Detect which cell encompasses the target text, then output its [x, y] center coordinate. 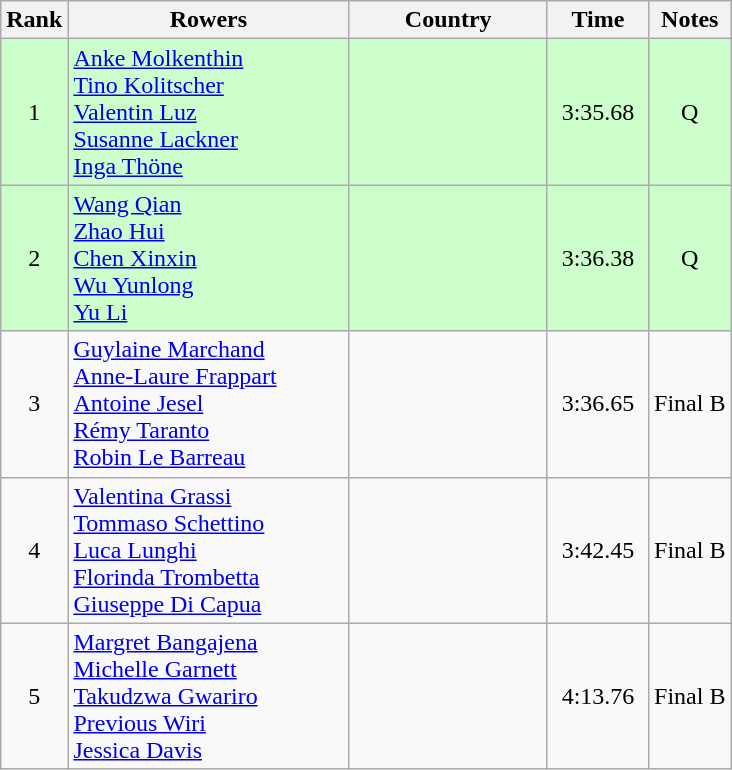
3:36.38 [598, 258]
3 [34, 404]
4 [34, 550]
Wang QianZhao HuiChen XinxinWu YunlongYu Li [208, 258]
Country [448, 20]
Margret BangajenaMichelle GarnettTakudzwa GwariroPrevious WiriJessica Davis [208, 696]
Anke MolkenthinTino KolitscherValentin LuzSusanne LacknerInga Thöne [208, 112]
3:35.68 [598, 112]
Rowers [208, 20]
Rank [34, 20]
3:36.65 [598, 404]
2 [34, 258]
1 [34, 112]
Valentina GrassiTommaso SchettinoLuca LunghiFlorinda TrombettaGiuseppe Di Capua [208, 550]
Time [598, 20]
3:42.45 [598, 550]
5 [34, 696]
Notes [690, 20]
4:13.76 [598, 696]
Guylaine MarchandAnne-Laure FrappartAntoine JeselRémy TarantoRobin Le Barreau [208, 404]
